Scan for the cell matching the given text and deliver its [x, y] coordinate at center. 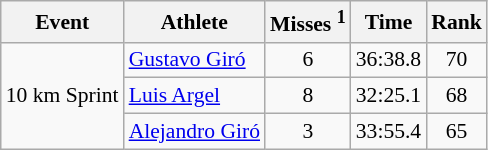
68 [456, 96]
Event [62, 22]
10 km Sprint [62, 96]
70 [456, 60]
33:55.4 [388, 132]
Alejandro Giró [194, 132]
Gustavo Giró [194, 60]
8 [308, 96]
Misses 1 [308, 22]
Luis Argel [194, 96]
36:38.8 [388, 60]
3 [308, 132]
32:25.1 [388, 96]
65 [456, 132]
Time [388, 22]
Rank [456, 22]
Athlete [194, 22]
6 [308, 60]
